Capture the cell that displays the provided text and extract its (X, Y) central coordinate. 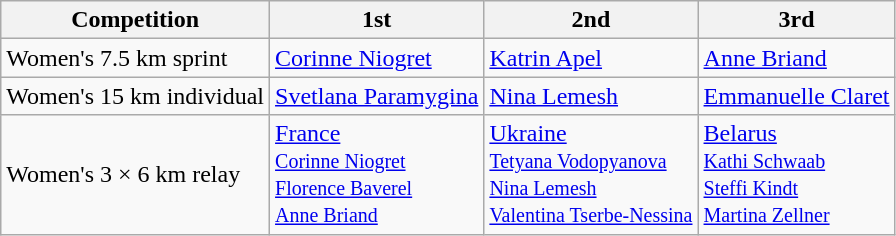
FranceCorinne NiogretFlorence BaverelAnne Briand (377, 174)
Nina Lemesh (591, 96)
Women's 3 × 6 km relay (136, 174)
BelarusKathi SchwaabSteffi KindtMartina Zellner (796, 174)
Corinne Niogret (377, 58)
Anne Briand (796, 58)
Katrin Apel (591, 58)
Emmanuelle Claret (796, 96)
Svetlana Paramygina (377, 96)
UkraineTetyana VodopyanovaNina LemeshValentina Tserbe-Nessina (591, 174)
Women's 7.5 km sprint (136, 58)
Women's 15 km individual (136, 96)
2nd (591, 20)
1st (377, 20)
3rd (796, 20)
Competition (136, 20)
